Scan for the cell matching the given text and deliver its [x, y] coordinate at center. 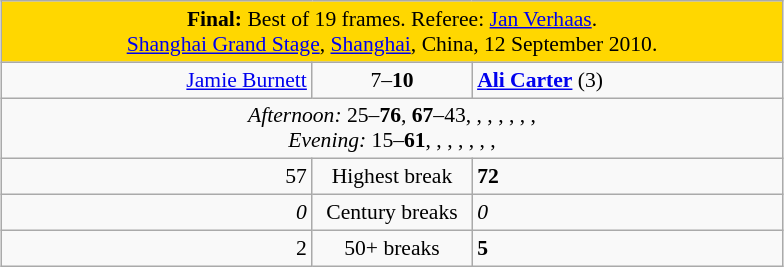
57 [157, 177]
Century breaks [392, 213]
5 [627, 248]
2 [157, 248]
72 [627, 177]
Highest break [392, 177]
Afternoon: 25–76, 67–43, , , , , , , Evening: 15–61, , , , , , , [392, 128]
7–10 [392, 80]
50+ breaks [392, 248]
Final: Best of 19 frames. Referee: Jan Verhaas.Shanghai Grand Stage, Shanghai, China, 12 September 2010. [392, 32]
Ali Carter (3) [627, 80]
Jamie Burnett [157, 80]
